Provide the (X, Y) coordinate of the cell's center where the given text is located.  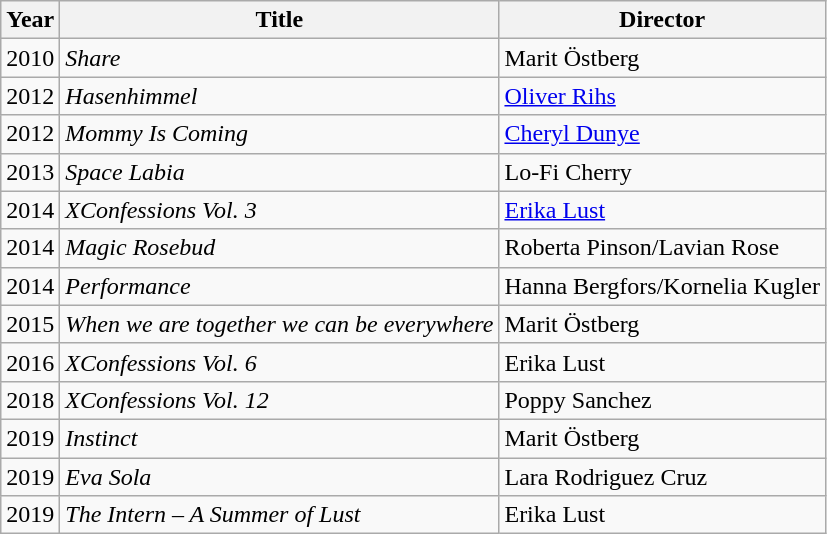
Lo-Fi Cherry (662, 172)
Cheryl Dunye (662, 134)
Oliver Rihs (662, 96)
2016 (30, 362)
When we are together we can be everywhere (280, 324)
Mommy Is Coming (280, 134)
2015 (30, 324)
Hasenhimmel (280, 96)
2013 (30, 172)
Magic Rosebud (280, 248)
2010 (30, 58)
XConfessions Vol. 3 (280, 210)
Poppy Sanchez (662, 400)
Year (30, 20)
Title (280, 20)
Hanna Bergfors/Kornelia Kugler (662, 286)
Performance (280, 286)
Eva Sola (280, 477)
XConfessions Vol. 12 (280, 400)
XConfessions Vol. 6 (280, 362)
2018 (30, 400)
The Intern – A Summer of Lust (280, 515)
Instinct (280, 438)
Space Labia (280, 172)
Roberta Pinson/Lavian Rose (662, 248)
Lara Rodriguez Cruz (662, 477)
Share (280, 58)
Director (662, 20)
